Extract the [x, y] coordinate from the center of the cell holding the provided text.  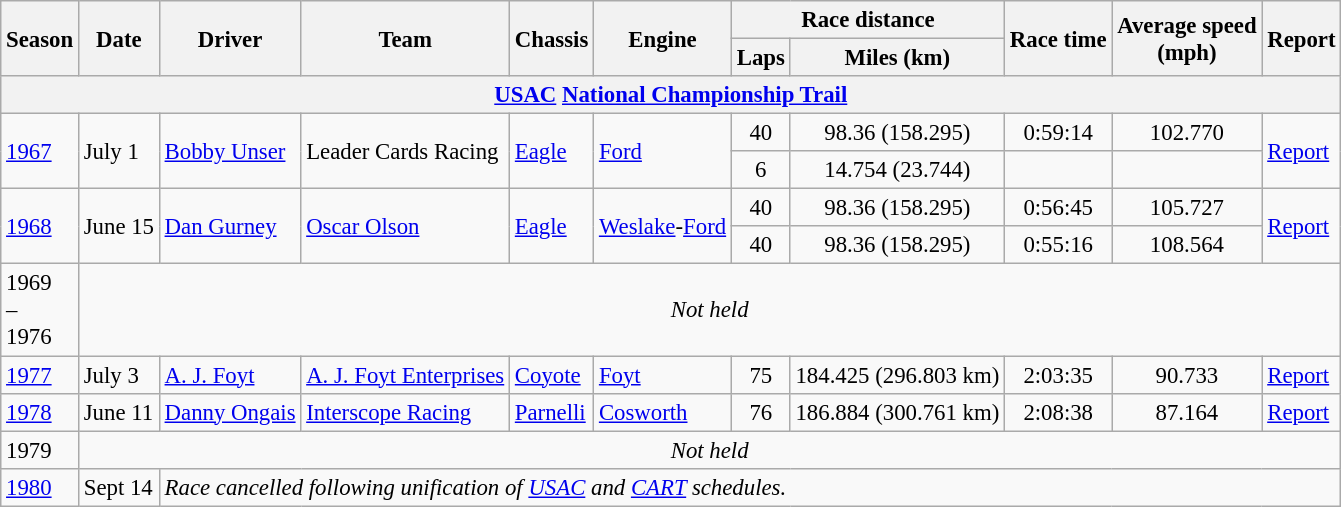
Laps [760, 58]
Sept 14 [118, 487]
Engine [663, 38]
14.754 (23.744) [897, 170]
July 3 [118, 375]
Miles (km) [897, 58]
A. J. Foyt Enterprises [406, 375]
Bobby Unser [230, 152]
1967 [40, 152]
1980 [40, 487]
A. J. Foyt [230, 375]
87.164 [1187, 412]
Interscope Racing [406, 412]
76 [760, 412]
USAC National Championship Trail [671, 95]
0:59:14 [1058, 133]
Race time [1058, 38]
Parnelli [552, 412]
1979 [40, 450]
184.425 (296.803 km) [897, 375]
Average speed(mph) [1187, 38]
75 [760, 375]
Team [406, 38]
90.733 [1187, 375]
Race distance [868, 20]
186.884 (300.761 km) [897, 412]
2:03:35 [1058, 375]
1969–1976 [40, 310]
108.564 [1187, 245]
July 1 [118, 152]
1978 [40, 412]
June 11 [118, 412]
102.770 [1187, 133]
6 [760, 170]
Dan Gurney [230, 226]
Leader Cards Racing [406, 152]
Season [40, 38]
Cosworth [663, 412]
Chassis [552, 38]
Oscar Olson [406, 226]
105.727 [1187, 208]
Danny Ongais [230, 412]
1977 [40, 375]
Foyt [663, 375]
Race cancelled following unification of USAC and CART schedules. [750, 487]
June 15 [118, 226]
2:08:38 [1058, 412]
Driver [230, 38]
1968 [40, 226]
Date [118, 38]
0:56:45 [1058, 208]
Weslake-Ford [663, 226]
Coyote [552, 375]
0:55:16 [1058, 245]
Ford [663, 152]
